Capture the cell that displays the provided text and extract its [x, y] central coordinate. 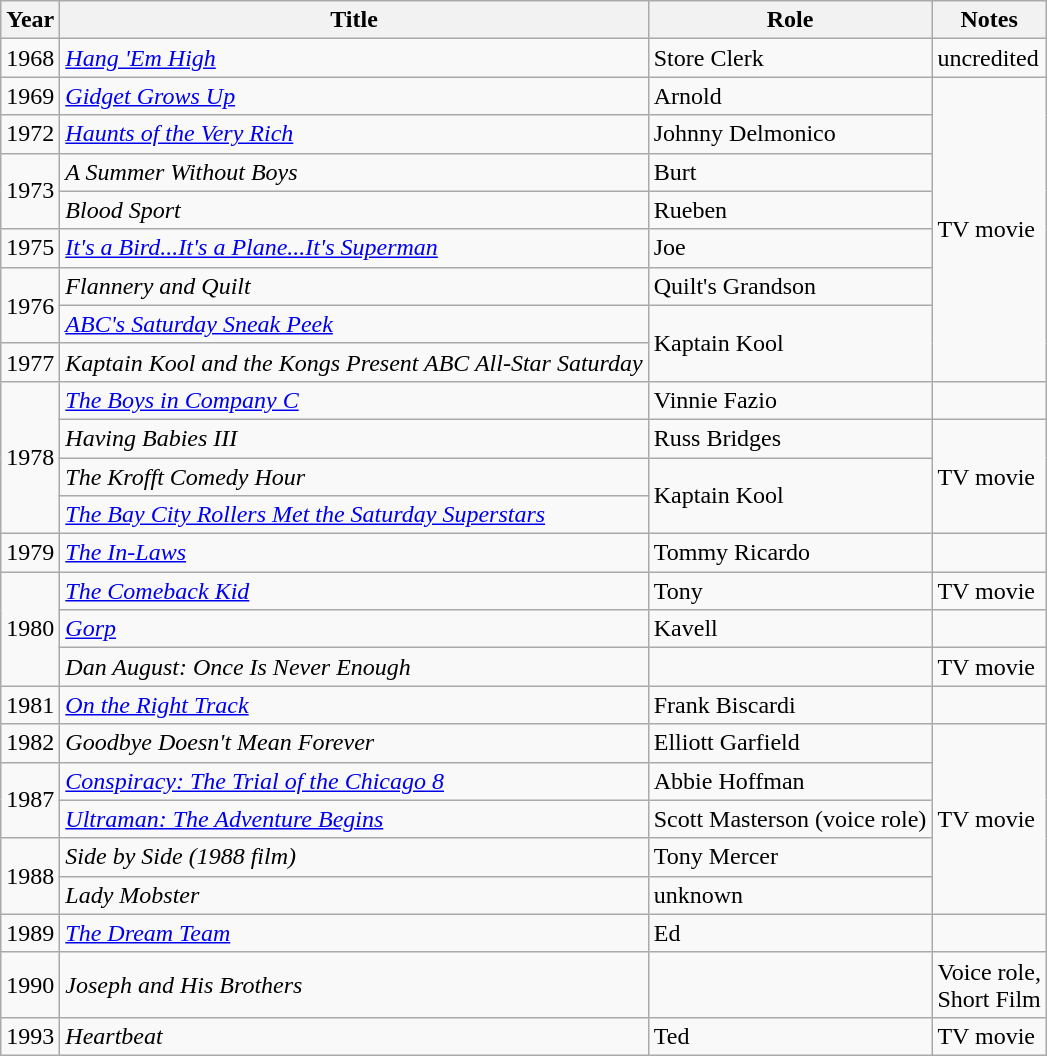
Gidget Grows Up [354, 96]
Goodbye Doesn't Mean Forever [354, 743]
Scott Masterson (voice role) [790, 819]
Gorp [354, 629]
A Summer Without Boys [354, 172]
Store Clerk [790, 58]
Dan August: Once Is Never Enough [354, 667]
unknown [790, 895]
Quilt's Grandson [790, 286]
Haunts of the Very Rich [354, 134]
Arnold [790, 96]
1987 [30, 800]
Joseph and His Brothers [354, 984]
On the Right Track [354, 705]
Abbie Hoffman [790, 781]
Voice role,Short Film [990, 984]
uncredited [990, 58]
The In-Laws [354, 553]
Conspiracy: The Trial of the Chicago 8 [354, 781]
Role [790, 20]
Joe [790, 248]
Heartbeat [354, 1036]
Burt [790, 172]
The Dream Team [354, 933]
The Krofft Comedy Hour [354, 477]
Kaptain Kool and the Kongs Present ABC All-Star Saturday [354, 362]
Tommy Ricardo [790, 553]
Flannery and Quilt [354, 286]
1980 [30, 629]
Russ Bridges [790, 438]
It's a Bird...It's a Plane...It's Superman [354, 248]
Ultraman: The Adventure Begins [354, 819]
1982 [30, 743]
1973 [30, 191]
The Boys in Company C [354, 400]
Having Babies III [354, 438]
1969 [30, 96]
Notes [990, 20]
1990 [30, 984]
Vinnie Fazio [790, 400]
Tony Mercer [790, 857]
1975 [30, 248]
1993 [30, 1036]
1978 [30, 457]
Rueben [790, 210]
Side by Side (1988 film) [354, 857]
Tony [790, 591]
Ted [790, 1036]
Year [30, 20]
The Comeback Kid [354, 591]
1981 [30, 705]
1968 [30, 58]
1972 [30, 134]
Elliott Garfield [790, 743]
Kavell [790, 629]
Frank Biscardi [790, 705]
Blood Sport [354, 210]
Johnny Delmonico [790, 134]
The Bay City Rollers Met the Saturday Superstars [354, 515]
1977 [30, 362]
Title [354, 20]
Ed [790, 933]
1988 [30, 876]
1979 [30, 553]
Lady Mobster [354, 895]
1989 [30, 933]
1976 [30, 305]
ABC's Saturday Sneak Peek [354, 324]
Hang 'Em High [354, 58]
